Identify which cell holds the provided text, then report its [X, Y] central coordinate. 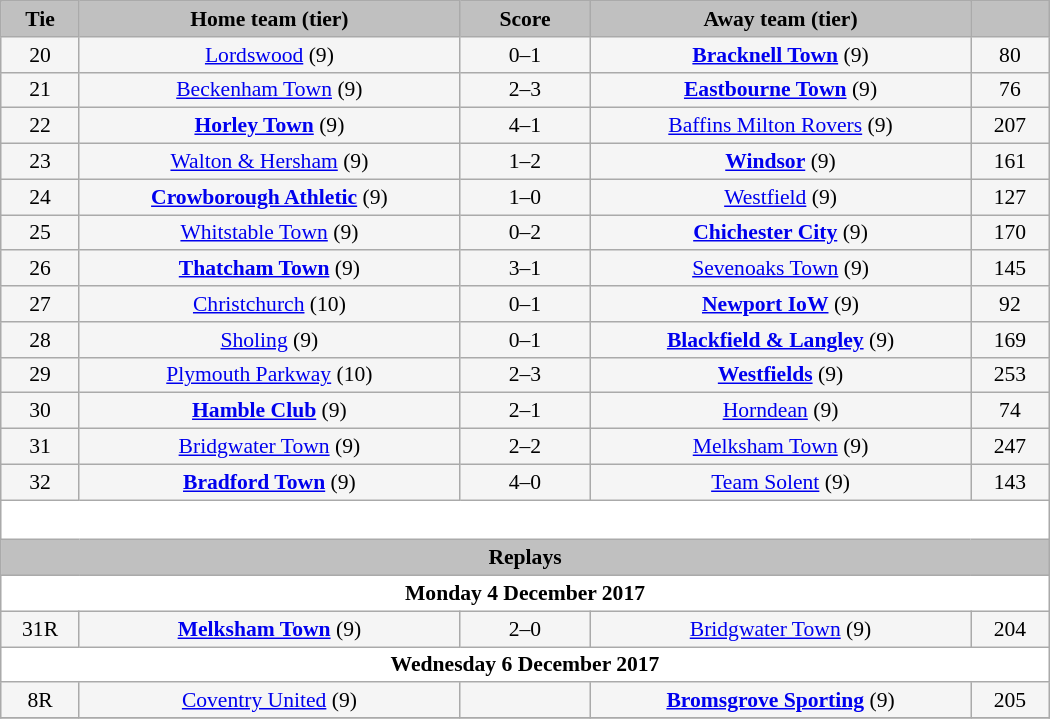
Team Solent (9) [781, 482]
205 [1010, 701]
Beckenham Town (9) [269, 90]
Blackfield & Langley (9) [781, 340]
26 [40, 269]
92 [1010, 304]
25 [40, 233]
Whitstable Town (9) [269, 233]
2–2 [524, 447]
1–0 [524, 197]
24 [40, 197]
145 [1010, 269]
22 [40, 126]
204 [1010, 629]
Monday 4 December 2017 [525, 594]
Sevenoaks Town (9) [781, 269]
Baffins Milton Rovers (9) [781, 126]
Chichester City (9) [781, 233]
Westfields (9) [781, 375]
0–2 [524, 233]
2–1 [524, 411]
Lordswood (9) [269, 55]
4–0 [524, 482]
23 [40, 162]
20 [40, 55]
Bracknell Town (9) [781, 55]
Replays [525, 558]
Tie [40, 19]
Horley Town (9) [269, 126]
1–2 [524, 162]
Wednesday 6 December 2017 [525, 665]
Westfield (9) [781, 197]
32 [40, 482]
169 [1010, 340]
29 [40, 375]
170 [1010, 233]
Thatcham Town (9) [269, 269]
247 [1010, 447]
74 [1010, 411]
Bromsgrove Sporting (9) [781, 701]
Walton & Hersham (9) [269, 162]
2–0 [524, 629]
Home team (tier) [269, 19]
Sholing (9) [269, 340]
253 [1010, 375]
207 [1010, 126]
Coventry United (9) [269, 701]
8R [40, 701]
Bradford Town (9) [269, 482]
Plymouth Parkway (10) [269, 375]
21 [40, 90]
Eastbourne Town (9) [781, 90]
27 [40, 304]
Hamble Club (9) [269, 411]
Score [524, 19]
3–1 [524, 269]
Crowborough Athletic (9) [269, 197]
76 [1010, 90]
Away team (tier) [781, 19]
31 [40, 447]
30 [40, 411]
Windsor (9) [781, 162]
4–1 [524, 126]
Newport IoW (9) [781, 304]
127 [1010, 197]
161 [1010, 162]
28 [40, 340]
80 [1010, 55]
143 [1010, 482]
Horndean (9) [781, 411]
31R [40, 629]
Christchurch (10) [269, 304]
